Output the (x, y) coordinate of the center of the cell containing the given text.  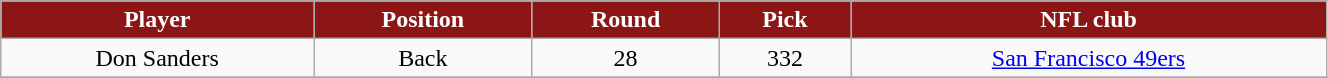
Round (626, 20)
NFL club (1089, 20)
28 (626, 58)
Pick (784, 20)
332 (784, 58)
San Francisco 49ers (1089, 58)
Don Sanders (158, 58)
Back (423, 58)
Position (423, 20)
Player (158, 20)
